Output the (x, y) coordinate of the center of the cell containing the given text.  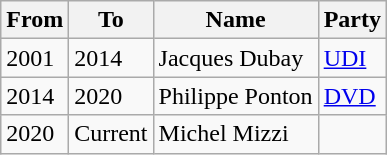
Philippe Ponton (236, 96)
DVD (352, 96)
Current (111, 134)
Party (352, 20)
2001 (35, 58)
From (35, 20)
Name (236, 20)
UDI (352, 58)
Michel Mizzi (236, 134)
To (111, 20)
Jacques Dubay (236, 58)
